Return the [x, y] coordinate for the center point of the cell that contains the specified text.  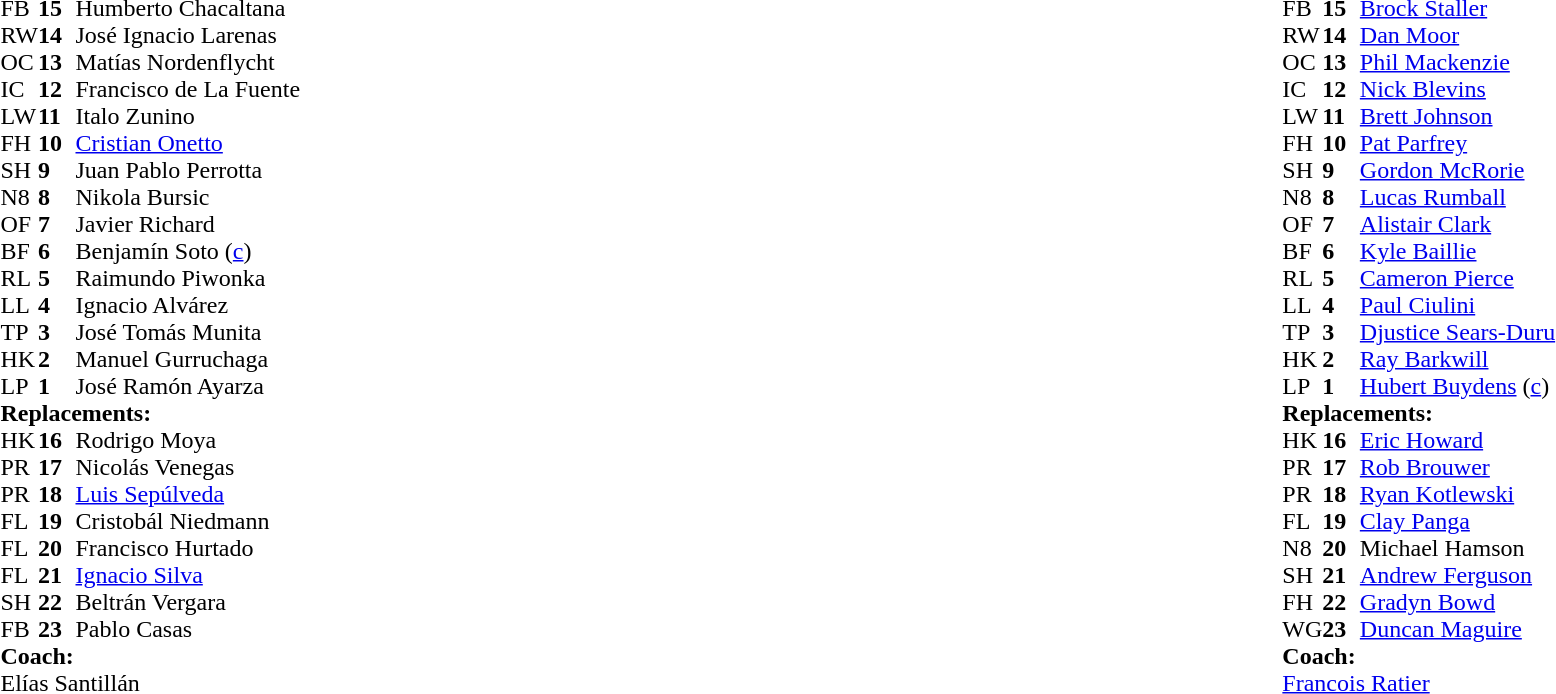
Javier Richard [188, 224]
Kyle Baillie [1458, 252]
Luis Sepúlveda [188, 494]
Duncan Maguire [1458, 630]
Cristobál Niedmann [188, 522]
Italo Zunino [188, 116]
Nikola Bursic [188, 198]
Matías Nordenflycht [188, 62]
Juan Pablo Perrotta [188, 170]
José Ramón Ayarza [188, 386]
Pat Parfrey [1458, 144]
Ignacio Alvárez [188, 306]
Beltrán Vergara [188, 602]
Gradyn Bowd [1458, 602]
Rodrigo Moya [188, 440]
Hubert Buydens (c) [1458, 386]
Raimundo Piwonka [188, 278]
Pablo Casas [188, 630]
Lucas Rumball [1458, 198]
Rob Brouwer [1458, 468]
Ignacio Silva [188, 576]
Francisco Hurtado [188, 548]
Dan Moor [1458, 36]
Ray Barkwill [1458, 360]
Gordon McRorie [1458, 170]
Cameron Pierce [1458, 278]
Brett Johnson [1458, 116]
Michael Hamson [1458, 548]
Francisco de La Fuente [188, 90]
Nicolás Venegas [188, 468]
Cristian Onetto [188, 144]
Nick Blevins [1458, 90]
Djustice Sears-Duru [1458, 332]
Paul Ciulini [1458, 306]
Andrew Ferguson [1458, 576]
Benjamín Soto (c) [188, 252]
José Tomás Munita [188, 332]
Eric Howard [1458, 440]
FB [19, 630]
WG [1302, 630]
Manuel Gurruchaga [188, 360]
Alistair Clark [1458, 224]
José Ignacio Larenas [188, 36]
Phil Mackenzie [1458, 62]
Clay Panga [1458, 522]
Ryan Kotlewski [1458, 494]
